For the text-containing cell, return its midpoint in [X, Y] coordinate format. 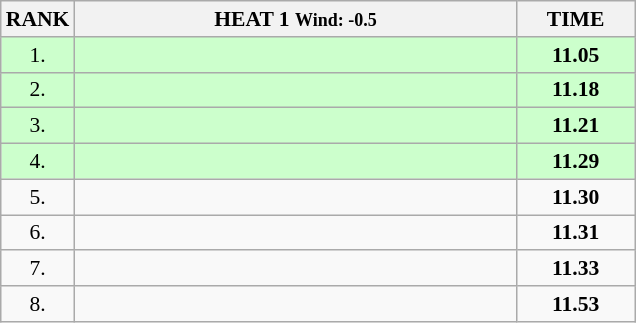
2. [38, 90]
11.05 [576, 55]
11.53 [576, 304]
11.30 [576, 197]
8. [38, 304]
11.18 [576, 90]
11.29 [576, 162]
6. [38, 233]
5. [38, 197]
TIME [576, 19]
RANK [38, 19]
3. [38, 126]
11.21 [576, 126]
1. [38, 55]
7. [38, 269]
11.31 [576, 233]
4. [38, 162]
11.33 [576, 269]
HEAT 1 Wind: -0.5 [295, 19]
